Pinpoint the cell where the given text exists, returning its [X, Y] midpoint coordinate. 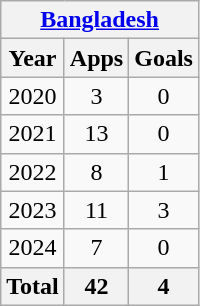
8 [96, 172]
11 [96, 210]
2024 [33, 248]
2020 [33, 96]
7 [96, 248]
42 [96, 286]
1 [164, 172]
2022 [33, 172]
Bangladesh [100, 20]
2023 [33, 210]
2021 [33, 134]
Goals [164, 58]
Year [33, 58]
13 [96, 134]
4 [164, 286]
Apps [96, 58]
Total [33, 286]
